Output the (X, Y) coordinate of the center of the cell containing the given text.  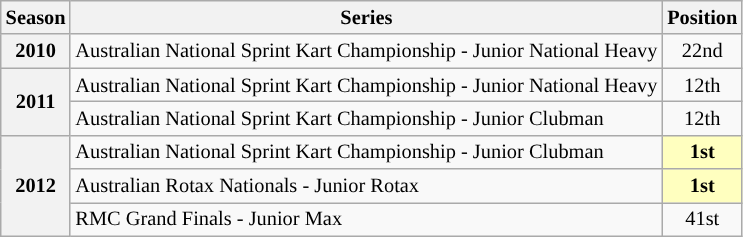
2010 (36, 51)
22nd (702, 51)
Season (36, 17)
RMC Grand Finals - Junior Max (366, 219)
41st (702, 219)
Australian Rotax Nationals - Junior Rotax (366, 186)
2011 (36, 102)
2012 (36, 186)
Position (702, 17)
Series (366, 17)
